Capture the cell that displays the provided text and extract its [x, y] central coordinate. 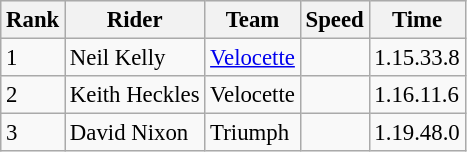
1 [33, 58]
1.16.11.6 [417, 95]
Speed [334, 20]
2 [33, 95]
David Nixon [135, 133]
3 [33, 133]
Keith Heckles [135, 95]
Team [252, 20]
1.19.48.0 [417, 133]
Rank [33, 20]
Triumph [252, 133]
Neil Kelly [135, 58]
Time [417, 20]
Rider [135, 20]
1.15.33.8 [417, 58]
